Provide the [X, Y] coordinate of the cell's center where the given text is located.  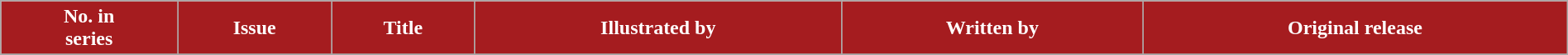
Illustrated by [658, 28]
Issue [255, 28]
Written by [992, 28]
Original release [1355, 28]
No. inseries [89, 28]
Title [404, 28]
